Extract the [x, y] coordinate from the center of the cell holding the provided text.  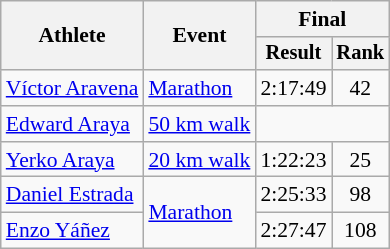
Enzo Yáñez [72, 231]
2:27:47 [293, 231]
108 [361, 231]
98 [361, 195]
Edward Araya [72, 124]
Result [293, 54]
Víctor Aravena [72, 88]
42 [361, 88]
Athlete [72, 36]
1:22:23 [293, 160]
2:17:49 [293, 88]
2:25:33 [293, 195]
Final [322, 19]
25 [361, 160]
Rank [361, 54]
Daniel Estrada [72, 195]
Event [199, 36]
Yerko Araya [72, 160]
50 km walk [199, 124]
20 km walk [199, 160]
